Search for the cell housing the specified text and yield its [X, Y] center coordinate. 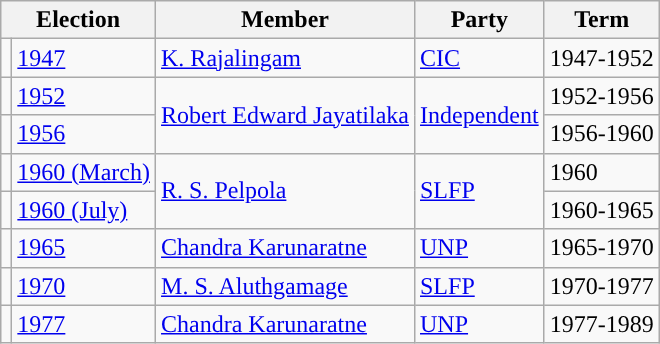
1947-1952 [602, 58]
1952-1956 [602, 96]
Term [602, 20]
1960 (July) [84, 210]
1977-1989 [602, 324]
1960-1965 [602, 210]
1965-1970 [602, 248]
Party [479, 20]
1960 (March) [84, 172]
Member [286, 20]
1970 [84, 286]
R. S. Pelpola [286, 191]
1956-1960 [602, 134]
CIC [479, 58]
Election [78, 20]
1965 [84, 248]
1970-1977 [602, 286]
1952 [84, 96]
M. S. Aluthgamage [286, 286]
1947 [84, 58]
Robert Edward Jayatilaka [286, 115]
Independent [479, 115]
K. Rajalingam [286, 58]
1977 [84, 324]
1956 [84, 134]
1960 [602, 172]
